Determine the (x, y) coordinate at the center of the cell enclosing the given text.  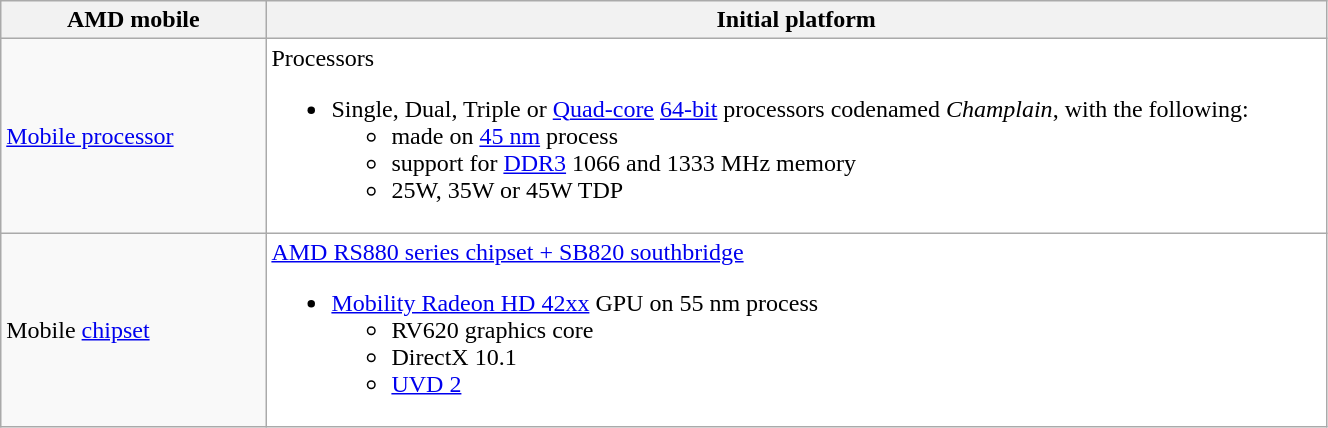
Mobile chipset (134, 330)
Initial platform (796, 20)
Mobile processor (134, 136)
AMD mobile (134, 20)
AMD RS880 series chipset + SB820 southbridge Mobility Radeon HD 42xx GPU on 55 nm processRV620 graphics coreDirectX 10.1UVD 2 (796, 330)
